Return the (x, y) coordinate for the center point of the cell that contains the specified text.  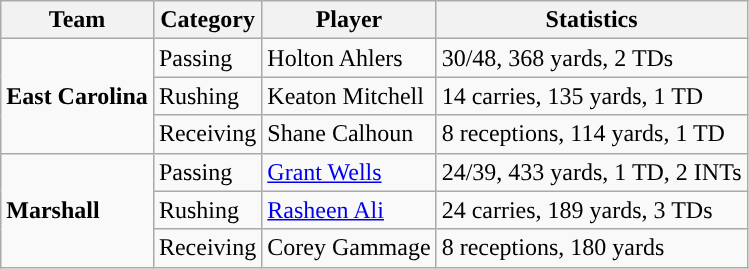
Marshall (78, 210)
30/48, 368 yards, 2 TDs (592, 58)
8 receptions, 114 yards, 1 TD (592, 134)
Shane Calhoun (349, 134)
Team (78, 20)
Category (207, 20)
Statistics (592, 20)
Holton Ahlers (349, 58)
Grant Wells (349, 172)
East Carolina (78, 96)
8 receptions, 180 yards (592, 248)
Keaton Mitchell (349, 96)
24 carries, 189 yards, 3 TDs (592, 210)
Rasheen Ali (349, 210)
Corey Gammage (349, 248)
Player (349, 20)
14 carries, 135 yards, 1 TD (592, 96)
24/39, 433 yards, 1 TD, 2 INTs (592, 172)
